Return [x, y] of the center of cell containing provided text 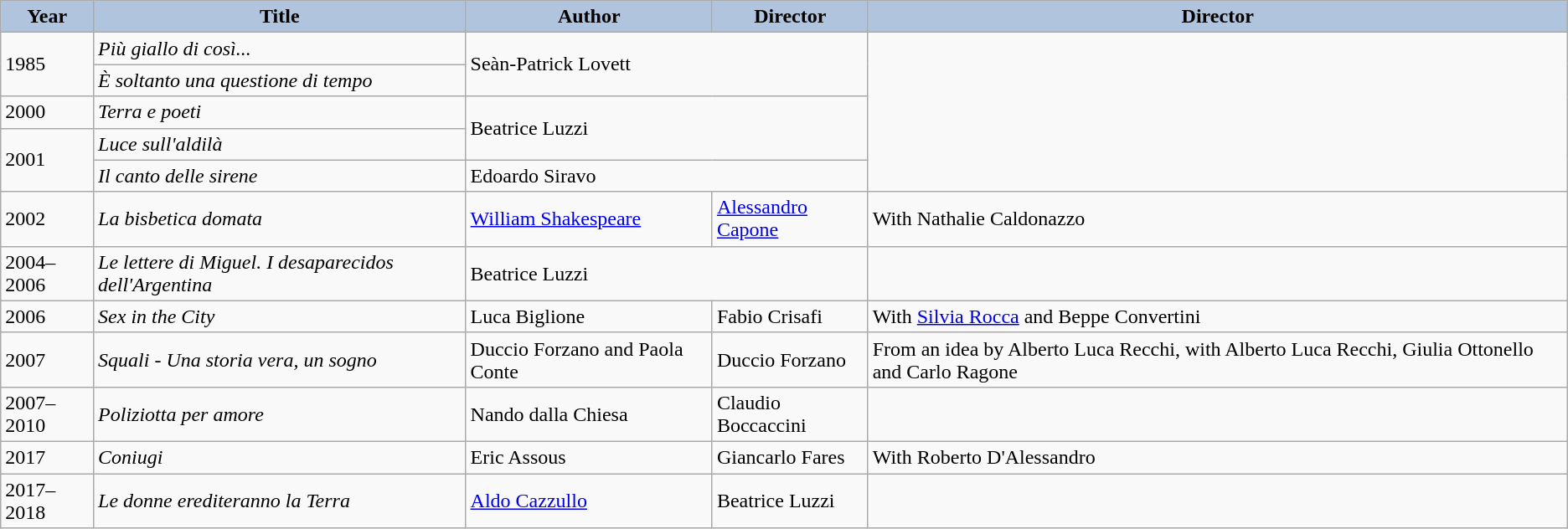
Claudio Boccaccini [790, 413]
Aldo Cazzullo [589, 501]
Eric Assous [589, 457]
2000 [47, 112]
Sex in the City [280, 316]
Coniugi [280, 457]
Il canto delle sirene [280, 176]
Fabio Crisafi [790, 316]
Title [280, 17]
From an idea by Alberto Luca Recchi, with Alberto Luca Recchi, Giulia Ottonello and Carlo Ragone [1218, 360]
2004–2006 [47, 273]
Duccio Forzano and Paola Conte [589, 360]
Luca Biglione [589, 316]
Year [47, 17]
Alessandro Capone [790, 219]
Duccio Forzano [790, 360]
With Roberto D'Alessandro [1218, 457]
Squali - Una storia vera, un sogno [280, 360]
Luce sull'aldilà [280, 144]
2007–2010 [47, 413]
La bisbetica domata [280, 219]
Terra e poeti [280, 112]
2017 [47, 457]
2007 [47, 360]
È soltanto una questione di tempo [280, 80]
1985 [47, 64]
Più giallo di così... [280, 49]
2002 [47, 219]
Author [589, 17]
Nando dalla Chiesa [589, 413]
2017–2018 [47, 501]
With Nathalie Caldonazzo [1218, 219]
Poliziotta per amore [280, 413]
Le donne erediteranno la Terra [280, 501]
2001 [47, 160]
Edoardo Siravo [667, 176]
With Silvia Rocca and Beppe Convertini [1218, 316]
Seàn-Patrick Lovett [667, 64]
Giancarlo Fares [790, 457]
William Shakespeare [589, 219]
2006 [47, 316]
Le lettere di Miguel. I desaparecidos dell'Argentina [280, 273]
